From the cell containing the given text, extract its center point as (X, Y) coordinate. 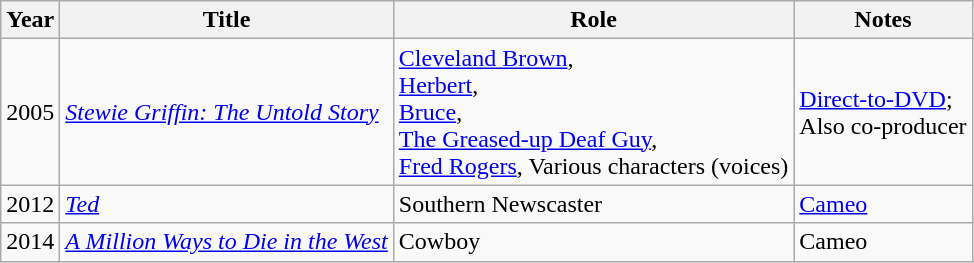
2012 (30, 204)
Role (593, 20)
A Million Ways to Die in the West (226, 242)
Southern Newscaster (593, 204)
2014 (30, 242)
Year (30, 20)
Ted (226, 204)
Title (226, 20)
Cowboy (593, 242)
2005 (30, 112)
Direct-to-DVD;Also co-producer (883, 112)
Cleveland Brown,Herbert,Bruce,The Greased-up Deaf Guy,Fred Rogers, Various characters (voices) (593, 112)
Notes (883, 20)
Stewie Griffin: The Untold Story (226, 112)
